Find where the given text appears and provide that cell's center as (x, y) coordinate. 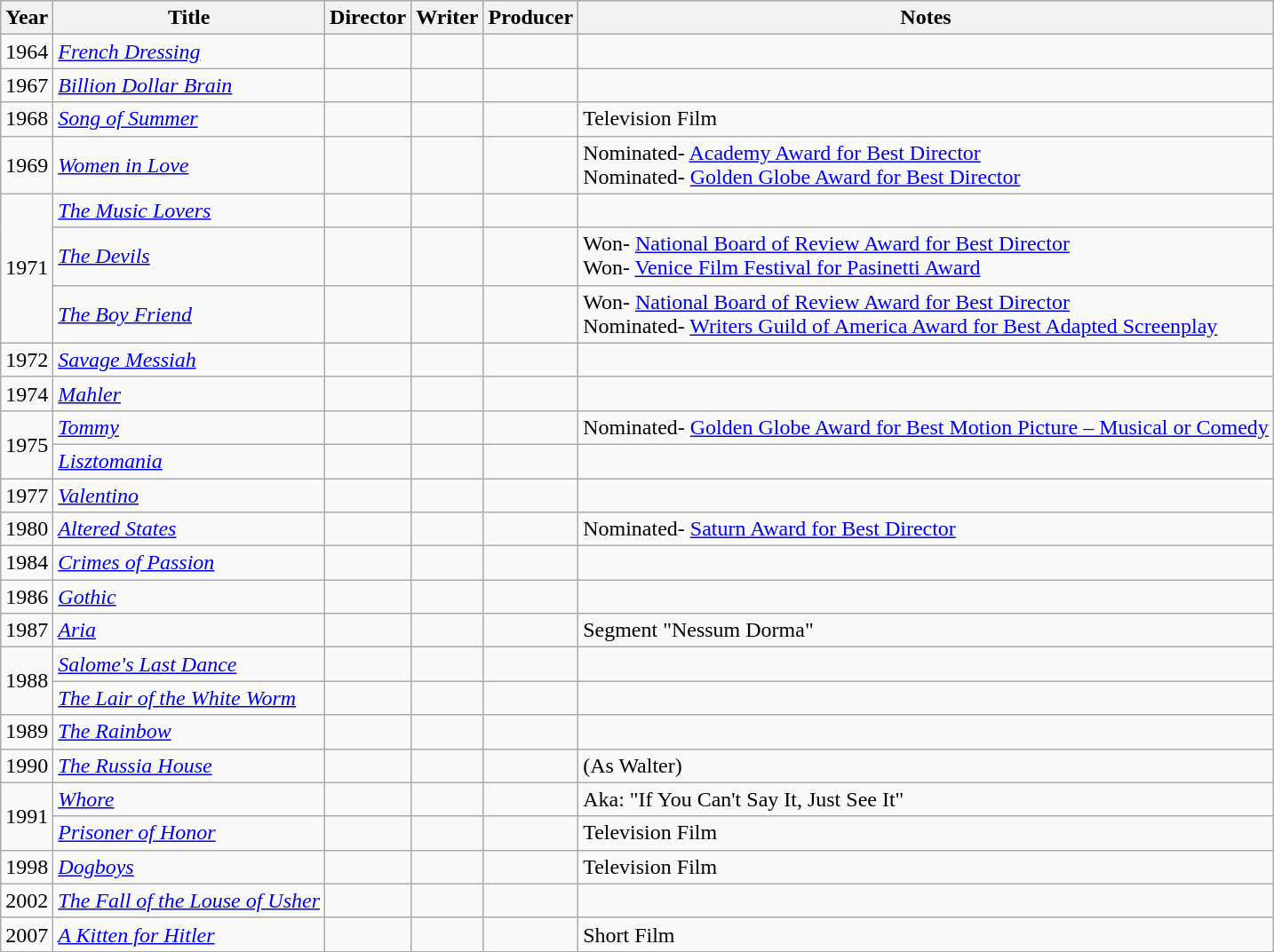
The Music Lovers (189, 210)
1975 (27, 444)
Dogboys (189, 867)
Women in Love (189, 165)
The Rainbow (189, 732)
The Devils (189, 256)
Writer (448, 18)
Mahler (189, 393)
1971 (27, 268)
1990 (27, 766)
(As Walter) (926, 766)
The Boy Friend (189, 314)
French Dressing (189, 52)
Director (368, 18)
1988 (27, 681)
Salome's Last Dance (189, 664)
1964 (27, 52)
1986 (27, 597)
1977 (27, 495)
Producer (531, 18)
Lisztomania (189, 461)
Notes (926, 18)
1967 (27, 85)
1968 (27, 119)
The Lair of the White Worm (189, 698)
Won- National Board of Review Award for Best DirectorNominated- Writers Guild of America Award for Best Adapted Screenplay (926, 314)
The Russia House (189, 766)
1989 (27, 732)
1972 (27, 360)
Title (189, 18)
A Kitten for Hitler (189, 934)
Nominated- Saturn Award for Best Director (926, 529)
Tommy (189, 427)
1987 (27, 631)
Aria (189, 631)
1984 (27, 563)
Song of Summer (189, 119)
1991 (27, 816)
1980 (27, 529)
Billion Dollar Brain (189, 85)
1974 (27, 393)
Aka: "If You Can't Say It, Just See It" (926, 799)
The Fall of the Louse of Usher (189, 900)
Prisoner of Honor (189, 833)
Nominated- Golden Globe Award for Best Motion Picture – Musical or Comedy (926, 427)
Nominated- Academy Award for Best DirectorNominated- Golden Globe Award for Best Director (926, 165)
2007 (27, 934)
Savage Messiah (189, 360)
Whore (189, 799)
Altered States (189, 529)
Segment "Nessum Dorma" (926, 631)
1969 (27, 165)
2002 (27, 900)
Valentino (189, 495)
Crimes of Passion (189, 563)
Year (27, 18)
1998 (27, 867)
Short Film (926, 934)
Won- National Board of Review Award for Best DirectorWon- Venice Film Festival for Pasinetti Award (926, 256)
Gothic (189, 597)
